Pinpoint the cell where the given text exists, returning its (x, y) midpoint coordinate. 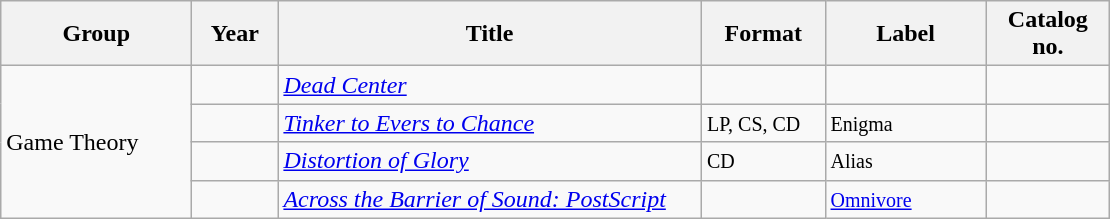
LP, CS, CD (763, 123)
Group (96, 34)
CD (763, 161)
Dead Center (490, 85)
Across the Barrier of Sound: PostScript (490, 199)
Format (763, 34)
Omnivore (906, 199)
Title (490, 34)
Label (906, 34)
Alias (906, 161)
Game Theory (96, 142)
Catalog no. (1048, 34)
Tinker to Evers to Chance (490, 123)
Year (235, 34)
Distortion of Glory (490, 161)
Enigma (906, 123)
